Output the (x, y) coordinate of the center of the cell containing the given text.  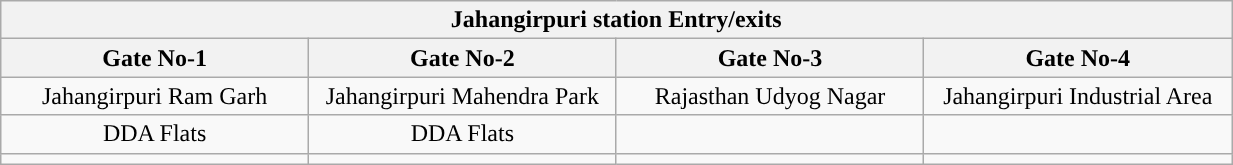
Jahangirpuri station Entry/exits (616, 20)
Gate No-1 (155, 58)
Gate No-4 (1078, 58)
Jahangirpuri Industrial Area (1078, 96)
Gate No-2 (462, 58)
Jahangirpuri Ram Garh (155, 96)
Jahangirpuri Mahendra Park (462, 96)
Rajasthan Udyog Nagar (770, 96)
Gate No-3 (770, 58)
